Locate the cell with the specified text and output its [X, Y] center coordinate. 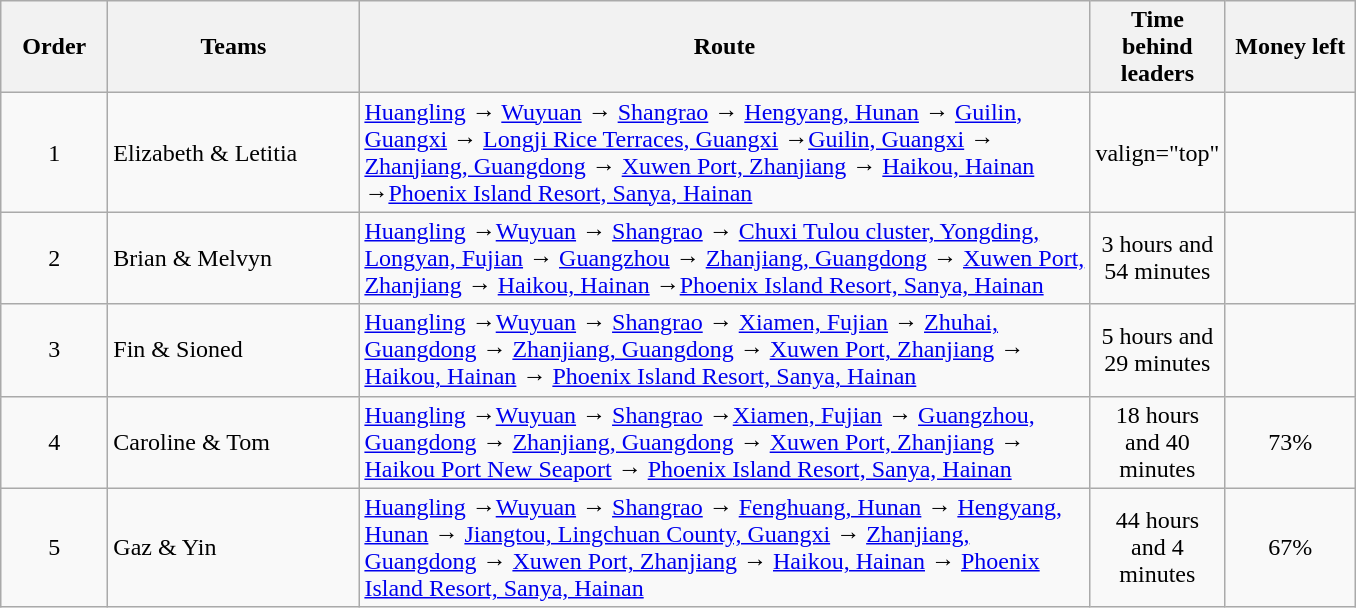
Teams [234, 47]
3 [54, 350]
3 hours and 54 minutes [1158, 258]
4 [54, 442]
Caroline & Tom [234, 442]
1 [54, 152]
5 [54, 548]
44 hours and 4 minutes [1158, 548]
Elizabeth & Letitia [234, 152]
valign="top" [1158, 152]
67% [1290, 548]
Gaz & Yin [234, 548]
5 hours and 29 minutes [1158, 350]
Money left [1290, 47]
Brian & Melvyn [234, 258]
Time behind leaders [1158, 47]
Fin & Sioned [234, 350]
Route [724, 47]
73% [1290, 442]
18 hours and 40 minutes [1158, 442]
2 [54, 258]
Order [54, 47]
